Return the [x, y] coordinate for the center point of the cell that contains the specified text.  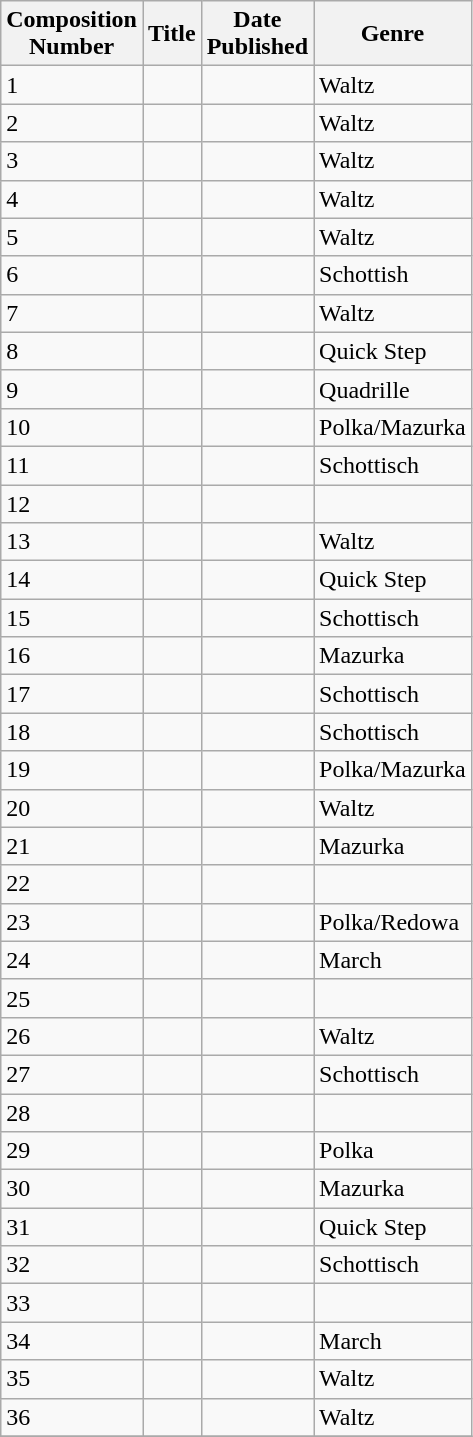
14 [72, 580]
19 [72, 770]
10 [72, 427]
5 [72, 237]
12 [72, 503]
4 [72, 199]
20 [72, 808]
36 [72, 1417]
31 [72, 1227]
33 [72, 1303]
26 [72, 1036]
34 [72, 1341]
Schottish [393, 275]
6 [72, 275]
Polka [393, 1151]
30 [72, 1189]
8 [72, 351]
24 [72, 960]
Title [172, 34]
27 [72, 1074]
Genre [393, 34]
22 [72, 884]
29 [72, 1151]
25 [72, 998]
15 [72, 618]
16 [72, 656]
21 [72, 846]
2 [72, 123]
9 [72, 389]
28 [72, 1113]
3 [72, 161]
CompositionNumber [72, 34]
35 [72, 1379]
Quadrille [393, 389]
23 [72, 922]
17 [72, 694]
32 [72, 1265]
7 [72, 313]
18 [72, 732]
DatePublished [257, 34]
1 [72, 85]
11 [72, 465]
Polka/Redowa [393, 922]
13 [72, 542]
